Pinpoint the cell where the given text exists, returning its (X, Y) midpoint coordinate. 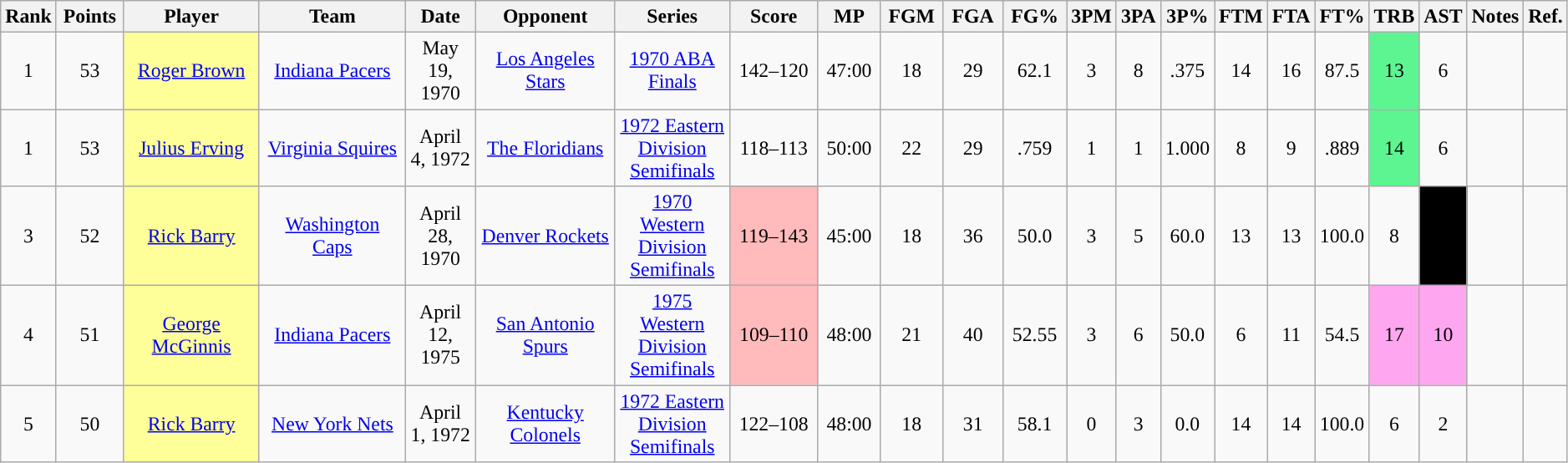
Date (440, 17)
52 (90, 236)
Los Angeles Stars (545, 71)
.375 (1187, 71)
1975 Western Division Semifinals (672, 334)
TRB (1394, 17)
Ref. (1545, 17)
Rank (28, 17)
36 (973, 236)
3P% (1187, 17)
51 (90, 334)
April 1, 1972 (440, 423)
Score (774, 17)
50 (90, 423)
47:00 (849, 71)
.759 (1035, 148)
4 (28, 334)
21 (912, 334)
AST (1444, 17)
45:00 (849, 236)
62.1 (1035, 71)
Virginia Squires (332, 148)
109–110 (774, 334)
1.000 (1187, 148)
118–113 (774, 148)
Julius Erving (192, 148)
50:00 (849, 148)
FTA (1291, 17)
60.0 (1187, 236)
31 (973, 423)
Roger Brown (192, 71)
FG% (1035, 17)
87.5 (1342, 71)
0.0 (1187, 423)
Denver Rockets (545, 236)
17 (1394, 334)
122–108 (774, 423)
FGA (973, 17)
Washington Caps (332, 236)
52.55 (1035, 334)
Series (672, 17)
.889 (1342, 148)
New York Nets (332, 423)
Player (192, 17)
George McGinnis (192, 334)
10 (1444, 334)
1970 Western Division Semifinals (672, 236)
119–143 (774, 236)
April 4, 1972 (440, 148)
Opponent (545, 17)
1970 ABA Finals (672, 71)
Team (332, 17)
Kentucky Colonels (545, 423)
San Antonio Spurs (545, 334)
16 (1291, 71)
FTM (1241, 17)
11 (1291, 334)
May 19, 1970 (440, 71)
MP (849, 17)
3PM (1092, 17)
22 (912, 148)
FT% (1342, 17)
April 12, 1975 (440, 334)
April 28, 1970 (440, 236)
9 (1291, 148)
Notes (1495, 17)
2 (1444, 423)
0 (1092, 423)
The Floridians (545, 148)
Points (90, 17)
40 (973, 334)
54.5 (1342, 334)
FGM (912, 17)
142–120 (774, 71)
58.1 (1035, 423)
3PA (1138, 17)
